Provide the (x, y) coordinate of the cell's center where the given text is located.  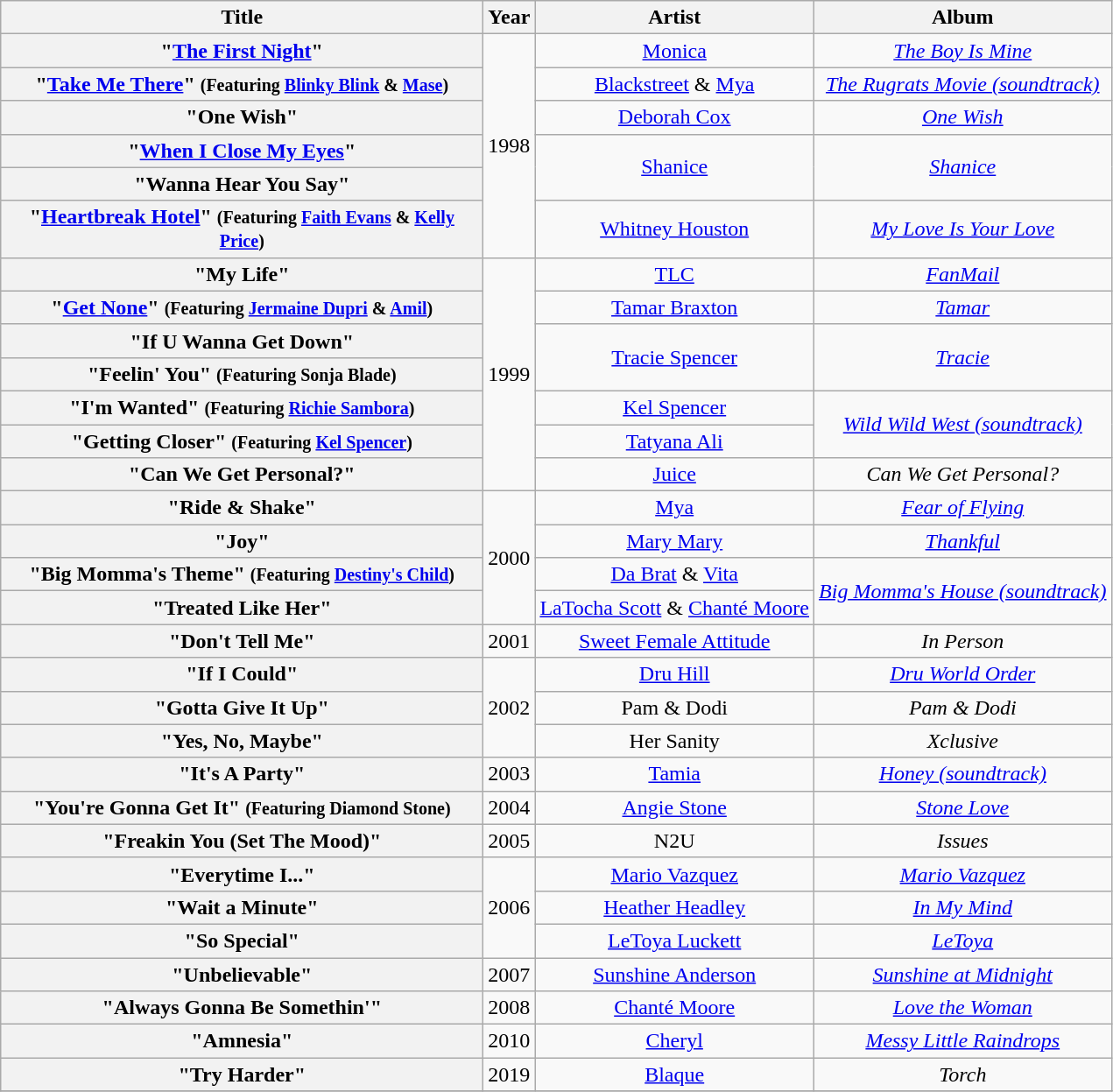
The Rugrats Movie (soundtrack) (963, 84)
"If I Could" (242, 674)
Heather Headley (674, 907)
Deborah Cox (674, 117)
Whitney Houston (674, 229)
"Treated Like Her" (242, 608)
1999 (510, 374)
N2U (674, 841)
"Getting Closer" (Featuring Kel Spencer) (242, 440)
TLC (674, 274)
"When I Close My Eyes" (242, 151)
Sweet Female Attitude (674, 641)
"Yes, No, Maybe" (242, 741)
"Get None" (Featuring Jermaine Dupri & Amil) (242, 307)
One Wish (963, 117)
Wild Wild West (soundtrack) (963, 424)
"Wait a Minute" (242, 907)
Tamar (963, 307)
"Try Harder" (242, 1074)
Fear of Flying (963, 508)
My Love Is Your Love (963, 229)
Thankful (963, 541)
Dru Hill (674, 674)
Can We Get Personal? (963, 475)
In My Mind (963, 907)
"Take Me There" (Featuring Blinky Blink & Mase) (242, 84)
"Can We Get Personal?" (242, 475)
"Joy" (242, 541)
Mya (674, 508)
2019 (510, 1074)
Angie Stone (674, 807)
Artist (674, 18)
Chanté Moore (674, 1008)
"Unbelievable" (242, 975)
"Big Momma's Theme" (Featuring Destiny's Child) (242, 574)
The Boy Is Mine (963, 51)
"If U Wanna Get Down" (242, 341)
2008 (510, 1008)
Tatyana Ali (674, 440)
Blaque (674, 1074)
Big Momma's House (soundtrack) (963, 591)
2010 (510, 1041)
2004 (510, 807)
"Everytime I..." (242, 874)
"Ride & Shake" (242, 508)
"I'm Wanted" (Featuring Richie Sambora) (242, 407)
Xclusive (963, 741)
2002 (510, 708)
2000 (510, 558)
LaTocha Scott & Chanté Moore (674, 608)
2007 (510, 975)
Da Brat & Vita (674, 574)
Sunshine Anderson (674, 975)
Tracie Spencer (674, 357)
Honey (soundtrack) (963, 774)
Her Sanity (674, 741)
"The First Night" (242, 51)
"So Special" (242, 941)
Mary Mary (674, 541)
Torch (963, 1074)
Dru World Order (963, 674)
1998 (510, 145)
Sunshine at Midnight (963, 975)
"Gotta Give It Up" (242, 708)
"Wanna Hear You Say" (242, 184)
"Always Gonna Be Somethin'" (242, 1008)
2001 (510, 641)
Year (510, 18)
Blackstreet & Mya (674, 84)
Juice (674, 475)
"One Wish" (242, 117)
"Don't Tell Me" (242, 641)
Album (963, 18)
LeToya Luckett (674, 941)
"Feelin' You" (Featuring Sonja Blade) (242, 374)
Monica (674, 51)
2003 (510, 774)
In Person (963, 641)
Tamia (674, 774)
"You're Gonna Get It" (Featuring Diamond Stone) (242, 807)
Title (242, 18)
LeToya (963, 941)
Kel Spencer (674, 407)
2005 (510, 841)
FanMail (963, 274)
2006 (510, 907)
"It's A Party" (242, 774)
Tracie (963, 357)
"Freakin You (Set The Mood)" (242, 841)
"My Life" (242, 274)
Love the Woman (963, 1008)
Stone Love (963, 807)
Issues (963, 841)
Tamar Braxton (674, 307)
"Amnesia" (242, 1041)
Messy Little Raindrops (963, 1041)
"Heartbreak Hotel" (Featuring Faith Evans & Kelly Price) (242, 229)
Cheryl (674, 1041)
